Return the [X, Y] coordinate for the center point of the cell that contains the specified text.  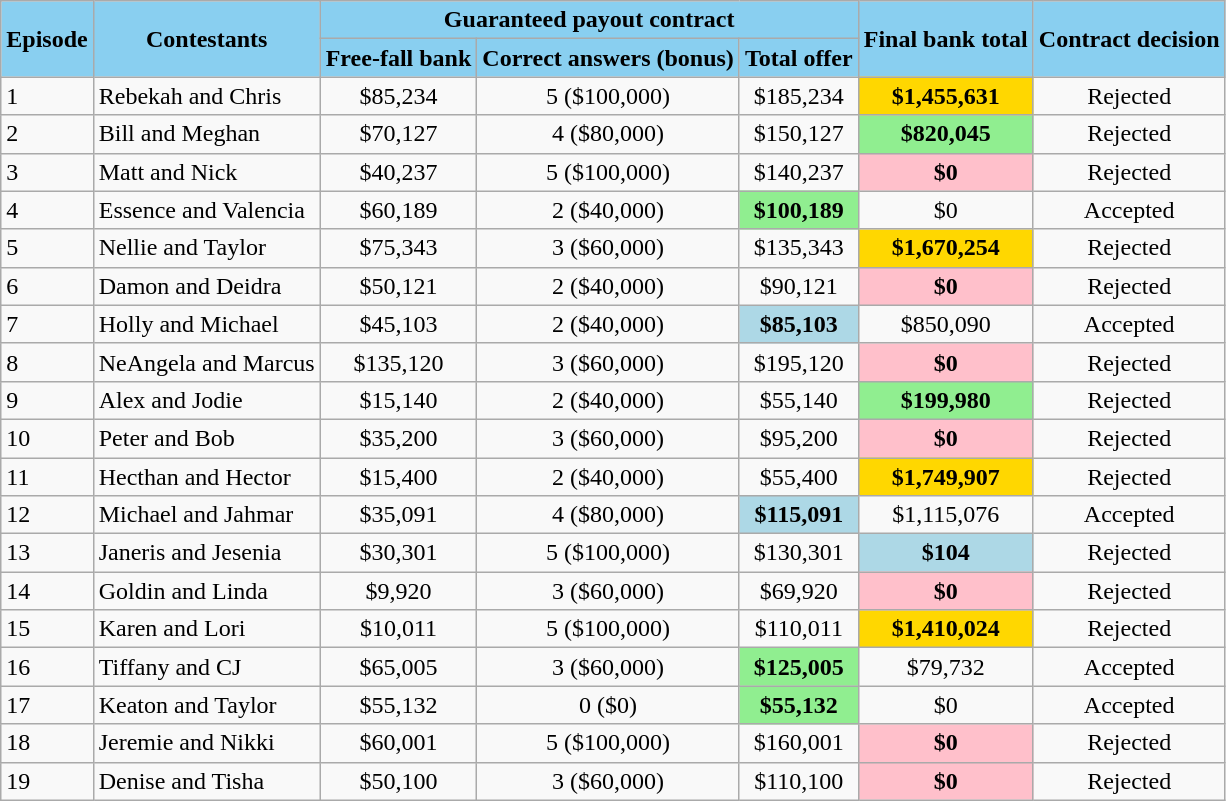
3 [47, 172]
$40,237 [398, 172]
$85,234 [398, 96]
4 [47, 210]
$15,140 [398, 400]
Alex and Jodie [206, 400]
$160,001 [798, 743]
$125,005 [798, 667]
2 [47, 134]
$79,732 [946, 667]
$150,127 [798, 134]
$1,455,631 [946, 96]
Matt and Nick [206, 172]
$100,189 [798, 210]
0 ($0) [608, 705]
$104 [946, 553]
$75,343 [398, 248]
Guaranteed payout contract [589, 20]
$199,980 [946, 400]
7 [47, 324]
$50,121 [398, 286]
Bill and Meghan [206, 134]
Tiffany and CJ [206, 667]
Keaton and Taylor [206, 705]
$15,400 [398, 477]
Hecthan and Hector [206, 477]
$60,189 [398, 210]
1 [47, 96]
Total offer [798, 58]
14 [47, 591]
$35,091 [398, 515]
$55,140 [798, 400]
Damon and Deidra [206, 286]
$35,200 [398, 438]
$85,103 [798, 324]
$1,670,254 [946, 248]
$850,090 [946, 324]
Michael and Jahmar [206, 515]
17 [47, 705]
$110,100 [798, 781]
$1,115,076 [946, 515]
6 [47, 286]
15 [47, 629]
18 [47, 743]
$110,011 [798, 629]
$30,301 [398, 553]
$69,920 [798, 591]
Goldin and Linda [206, 591]
$45,103 [398, 324]
Holly and Michael [206, 324]
$95,200 [798, 438]
Essence and Valencia [206, 210]
NeAngela and Marcus [206, 362]
Karen and Lori [206, 629]
16 [47, 667]
$1,410,024 [946, 629]
$185,234 [798, 96]
$55,400 [798, 477]
10 [47, 438]
$65,005 [398, 667]
Peter and Bob [206, 438]
Janeris and Jesenia [206, 553]
19 [47, 781]
Contestants [206, 39]
Nellie and Taylor [206, 248]
Correct answers (bonus) [608, 58]
$195,120 [798, 362]
5 [47, 248]
Rebekah and Chris [206, 96]
Free-fall bank [398, 58]
12 [47, 515]
$115,091 [798, 515]
Denise and Tisha [206, 781]
9 [47, 400]
11 [47, 477]
$130,301 [798, 553]
$135,343 [798, 248]
$70,127 [398, 134]
$50,100 [398, 781]
Contract decision [1129, 39]
13 [47, 553]
$140,237 [798, 172]
Jeremie and Nikki [206, 743]
$820,045 [946, 134]
$135,120 [398, 362]
$60,001 [398, 743]
$1,749,907 [946, 477]
$90,121 [798, 286]
Final bank total [946, 39]
$10,011 [398, 629]
$9,920 [398, 591]
8 [47, 362]
Episode [47, 39]
